Capture the cell that displays the provided text and extract its [X, Y] central coordinate. 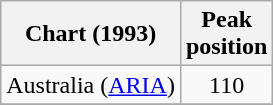
110 [226, 85]
Chart (1993) [91, 34]
Australia (ARIA) [91, 85]
Peakposition [226, 34]
